Locate the cell with the specified text and output its (X, Y) center coordinate. 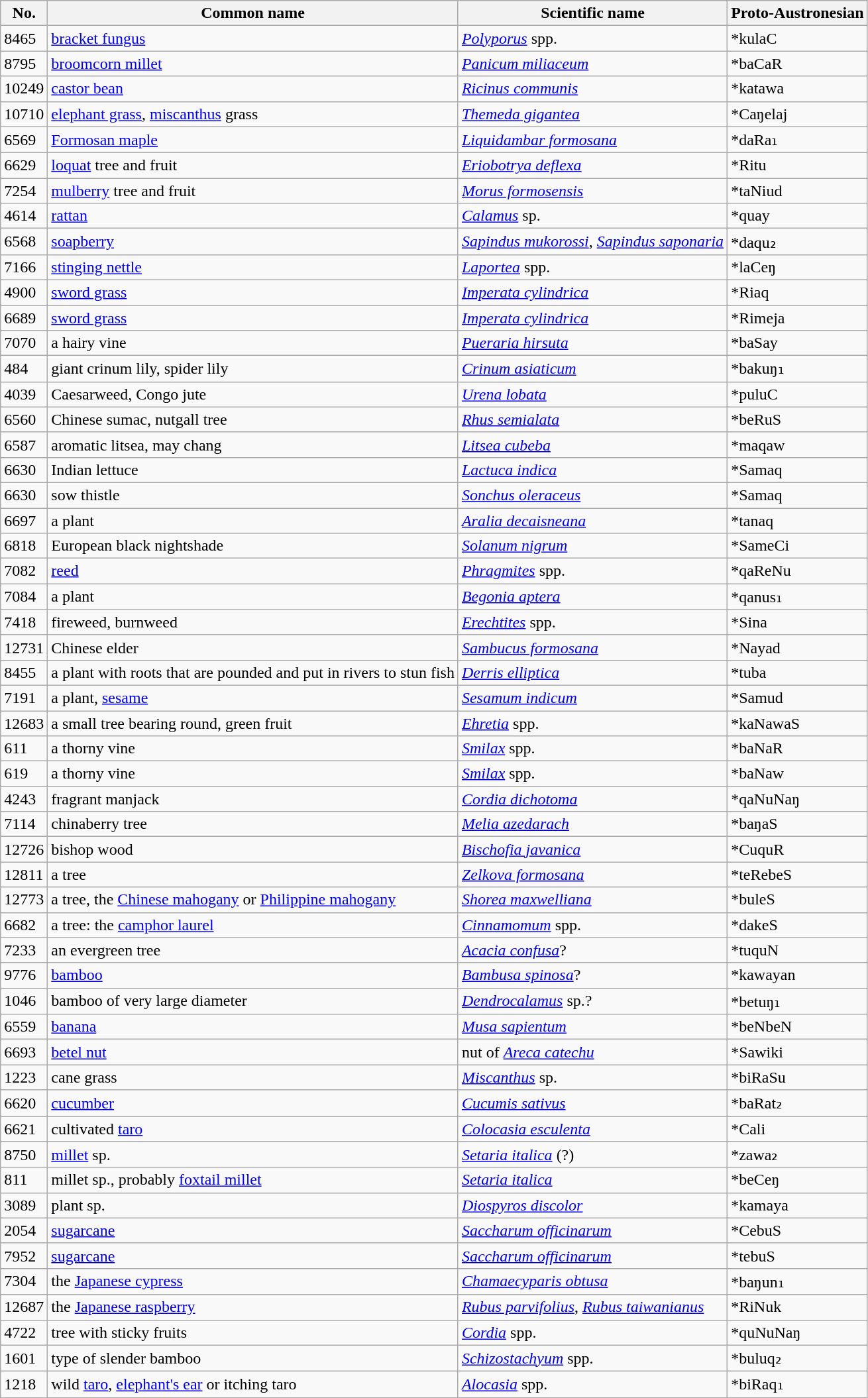
Sambucus formosana (592, 647)
Setaria italica (?) (592, 1155)
*beNbeN (798, 1027)
*quNuNaŋ (798, 1332)
*tuba (798, 672)
Begonia aptera (592, 597)
Laportea spp. (592, 267)
Zelkova formosana (592, 875)
Setaria italica (592, 1180)
*baNaR (798, 749)
12773 (24, 900)
an evergreen tree (253, 950)
sow thistle (253, 495)
7191 (24, 698)
rattan (253, 216)
Shorea maxwelliana (592, 900)
6629 (24, 166)
elephant grass, miscanthus grass (253, 114)
10249 (24, 89)
Miscanthus sp. (592, 1077)
Dendrocalamus sp.? (592, 1001)
chinaberry tree (253, 824)
millet sp. (253, 1155)
Cordia spp. (592, 1332)
*buluq₂ (798, 1358)
*Riaq (798, 292)
Cinnamomum spp. (592, 925)
*beRuS (798, 419)
*qanus₁ (798, 597)
6568 (24, 242)
12726 (24, 849)
*CebuS (798, 1230)
7952 (24, 1256)
Colocasia esculenta (592, 1128)
*Ritu (798, 166)
7082 (24, 571)
12811 (24, 875)
*CuquR (798, 849)
*baNaw (798, 774)
611 (24, 749)
6560 (24, 419)
*Cali (798, 1128)
*zawa₂ (798, 1155)
stinging nettle (253, 267)
*Samud (798, 698)
7084 (24, 597)
cucumber (253, 1103)
*baŋaS (798, 824)
4243 (24, 799)
Eriobotrya deflexa (592, 166)
*bakuŋ₁ (798, 369)
6697 (24, 520)
*puluC (798, 394)
*betuŋ₁ (798, 1001)
Urena lobata (592, 394)
bishop wood (253, 849)
Panicum miliaceum (592, 64)
Proto-Austronesian (798, 13)
Chamaecyparis obtusa (592, 1281)
Schizostachyum spp. (592, 1358)
millet sp., probably foxtail millet (253, 1180)
tree with sticky fruits (253, 1332)
*baSay (798, 343)
*teRebeS (798, 875)
reed (253, 571)
nut of Areca catechu (592, 1052)
*biRaSu (798, 1077)
7114 (24, 824)
6587 (24, 445)
cultivated taro (253, 1128)
betel nut (253, 1052)
Ehretia spp. (592, 723)
aromatic litsea, may chang (253, 445)
a plant, sesame (253, 698)
*beCeŋ (798, 1180)
*kulaC (798, 38)
12683 (24, 723)
a tree (253, 875)
*Sina (798, 622)
type of slender bamboo (253, 1358)
Chinese elder (253, 647)
6559 (24, 1027)
a tree: the camphor laurel (253, 925)
*tuquN (798, 950)
7418 (24, 622)
wild taro, elephant's ear or itching taro (253, 1385)
European black nightshade (253, 546)
1601 (24, 1358)
plant sp. (253, 1205)
8750 (24, 1155)
Sonchus oleraceus (592, 495)
Caesarweed, Congo jute (253, 394)
6621 (24, 1128)
Bambusa spinosa? (592, 975)
2054 (24, 1230)
*RiNuk (798, 1307)
Acacia confusa? (592, 950)
Bischofia javanica (592, 849)
*qaReNu (798, 571)
Diospyros discolor (592, 1205)
*qaNuNaŋ (798, 799)
*daRa₁ (798, 140)
4722 (24, 1332)
8455 (24, 672)
12731 (24, 647)
*Sawiki (798, 1052)
8795 (24, 64)
Derris elliptica (592, 672)
10710 (24, 114)
Themeda gigantea (592, 114)
Calamus sp. (592, 216)
Common name (253, 13)
Formosan maple (253, 140)
*taNiud (798, 191)
loquat tree and fruit (253, 166)
484 (24, 369)
1046 (24, 1001)
6693 (24, 1052)
*katawa (798, 89)
Sapindus mukorossi, Sapindus saponaria (592, 242)
a hairy vine (253, 343)
7070 (24, 343)
3089 (24, 1205)
Polyporus spp. (592, 38)
Solanum nigrum (592, 546)
811 (24, 1180)
Morus formosensis (592, 191)
castor bean (253, 89)
6620 (24, 1103)
Alocasia spp. (592, 1385)
1223 (24, 1077)
broomcorn millet (253, 64)
bamboo (253, 975)
12687 (24, 1307)
the Japanese cypress (253, 1281)
*tanaq (798, 520)
Sesamum indicum (592, 698)
Crinum asiaticum (592, 369)
mulberry tree and fruit (253, 191)
Lactuca indica (592, 470)
a tree, the Chinese mahogany or Philippine mahogany (253, 900)
a small tree bearing round, green fruit (253, 723)
*baRat₂ (798, 1103)
Cordia dichotoma (592, 799)
*kamaya (798, 1205)
*tebuS (798, 1256)
Pueraria hirsuta (592, 343)
cane grass (253, 1077)
bamboo of very large diameter (253, 1001)
*kawayan (798, 975)
*buleS (798, 900)
*kaNawaS (798, 723)
banana (253, 1027)
*baŋun₁ (798, 1281)
*quay (798, 216)
*daqu₂ (798, 242)
a plant with roots that are pounded and put in rivers to stun fish (253, 672)
*Rimeja (798, 317)
Scientific name (592, 13)
Aralia decaisneana (592, 520)
*laCeŋ (798, 267)
bracket fungus (253, 38)
*dakeS (798, 925)
Rubus parvifolius, Rubus taiwanianus (592, 1307)
giant crinum lily, spider lily (253, 369)
*biRaq₁ (798, 1385)
fragrant manjack (253, 799)
Ricinus communis (592, 89)
*maqaw (798, 445)
619 (24, 774)
Liquidambar formosana (592, 140)
6689 (24, 317)
6682 (24, 925)
4614 (24, 216)
Cucumis sativus (592, 1103)
No. (24, 13)
7254 (24, 191)
Chinese sumac, nutgall tree (253, 419)
8465 (24, 38)
7166 (24, 267)
6818 (24, 546)
7233 (24, 950)
*Nayad (798, 647)
Erechtites spp. (592, 622)
7304 (24, 1281)
4900 (24, 292)
the Japanese raspberry (253, 1307)
Melia azedarach (592, 824)
4039 (24, 394)
Phragmites spp. (592, 571)
*SameCi (798, 546)
Indian lettuce (253, 470)
1218 (24, 1385)
fireweed, burnweed (253, 622)
*baCaR (798, 64)
Litsea cubeba (592, 445)
6569 (24, 140)
*Caŋelaj (798, 114)
Rhus semialata (592, 419)
Musa sapientum (592, 1027)
soapberry (253, 242)
9776 (24, 975)
